Return the [X, Y] coordinate for the center point of the cell that contains the specified text.  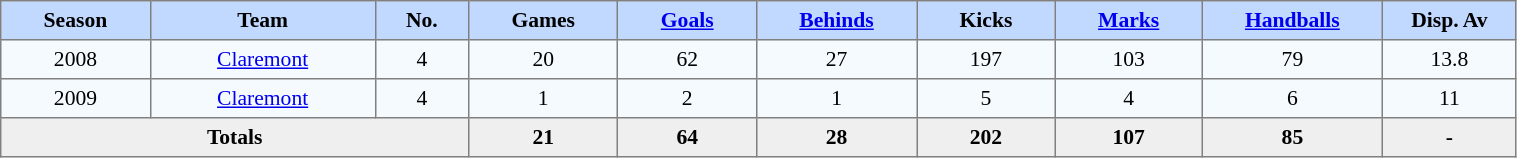
107 [1128, 138]
Marks [1128, 20]
21 [544, 138]
2008 [76, 60]
2009 [76, 98]
Team [262, 20]
Games [544, 20]
103 [1128, 60]
13.8 [1450, 60]
2 [688, 98]
Goals [688, 20]
197 [986, 60]
Disp. Av [1450, 20]
5 [986, 98]
11 [1450, 98]
20 [544, 60]
Kicks [986, 20]
28 [836, 138]
79 [1292, 60]
Handballs [1292, 20]
64 [688, 138]
202 [986, 138]
No. [422, 20]
27 [836, 60]
Behinds [836, 20]
62 [688, 60]
6 [1292, 98]
- [1450, 138]
Totals [235, 138]
85 [1292, 138]
Season [76, 20]
